Return [X, Y] of the center of cell containing provided text 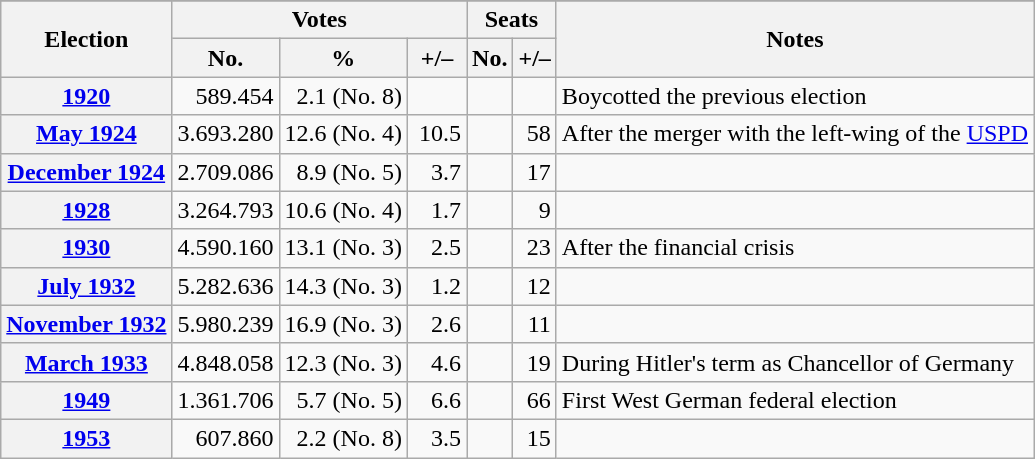
1949 [86, 400]
11 [534, 324]
After the financial crisis [794, 248]
1.7 [436, 210]
5.7 (No. 5) [343, 400]
66 [534, 400]
3.264.793 [226, 210]
After the merger with the left-wing of the USPD [794, 134]
2.2 (No. 8) [343, 438]
First West German federal election [794, 400]
12.6 (No. 4) [343, 134]
2.5 [436, 248]
5.282.636 [226, 286]
1.361.706 [226, 400]
12 [534, 286]
November 1932 [86, 324]
2.6 [436, 324]
1.2 [436, 286]
19 [534, 362]
4.6 [436, 362]
Seats [512, 20]
1953 [86, 438]
8.9 (No. 5) [343, 172]
1928 [86, 210]
July 1932 [86, 286]
1920 [86, 96]
3.693.280 [226, 134]
4.848.058 [226, 362]
Election [86, 39]
During Hitler's term as Chancellor of Germany [794, 362]
December 1924 [86, 172]
10.5 [436, 134]
5.980.239 [226, 324]
March 1933 [86, 362]
2.1 (No. 8) [343, 96]
13.1 (No. 3) [343, 248]
Boycotted the previous election [794, 96]
3.5 [436, 438]
2.709.086 [226, 172]
Notes [794, 39]
May 1924 [86, 134]
17 [534, 172]
589.454 [226, 96]
3.7 [436, 172]
12.3 (No. 3) [343, 362]
607.860 [226, 438]
23 [534, 248]
4.590.160 [226, 248]
14.3 (No. 3) [343, 286]
Votes [320, 20]
16.9 (No. 3) [343, 324]
1930 [86, 248]
15 [534, 438]
10.6 (No. 4) [343, 210]
9 [534, 210]
58 [534, 134]
% [343, 58]
6.6 [436, 400]
